Return the [x, y] coordinate for the center point of the cell that contains the specified text.  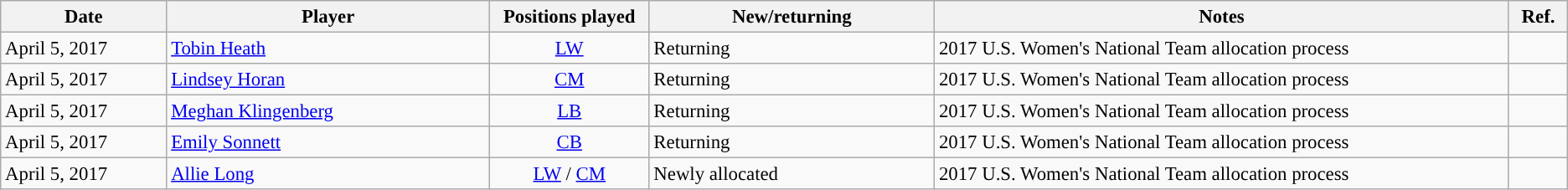
Meghan Klingenberg [328, 111]
Lindsey Horan [328, 80]
New/returning [792, 17]
Date [84, 17]
Emily Sonnett [328, 142]
LB [570, 111]
Ref. [1538, 17]
LW [570, 49]
Positions played [570, 17]
CB [570, 142]
Newly allocated [792, 174]
LW / CM [570, 174]
Player [328, 17]
Notes [1222, 17]
Tobin Heath [328, 49]
Allie Long [328, 174]
CM [570, 80]
